Locate the cell with the specified text and output its [X, Y] center coordinate. 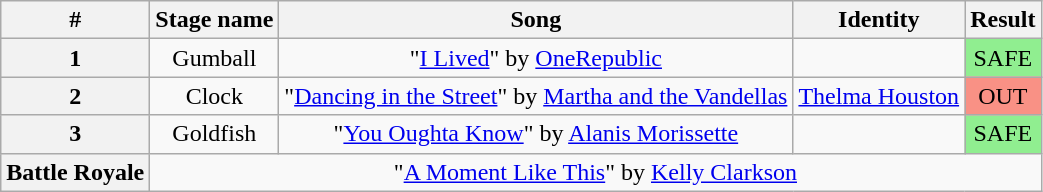
Stage name [214, 20]
OUT [1003, 96]
"You Oughta Know" by Alanis Morissette [536, 134]
"I Lived" by OneRepublic [536, 58]
"A Moment Like This" by Kelly Clarkson [596, 172]
Identity [879, 20]
# [76, 20]
Clock [214, 96]
Result [1003, 20]
3 [76, 134]
Thelma Houston [879, 96]
1 [76, 58]
2 [76, 96]
Battle Royale [76, 172]
Song [536, 20]
Goldfish [214, 134]
"Dancing in the Street" by Martha and the Vandellas [536, 96]
Gumball [214, 58]
